Locate the cell with the specified text and output its [X, Y] center coordinate. 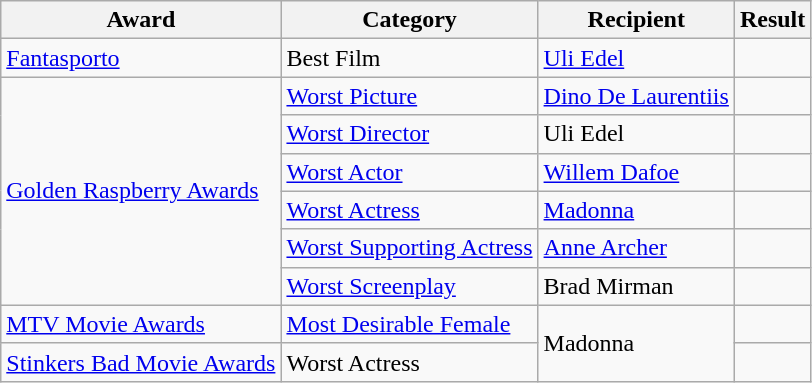
Most Desirable Female [410, 324]
Worst Picture [410, 96]
Worst Screenplay [410, 286]
Brad Mirman [636, 286]
Dino De Laurentiis [636, 96]
Golden Raspberry Awards [141, 191]
Award [141, 20]
Anne Archer [636, 248]
Worst Supporting Actress [410, 248]
Stinkers Bad Movie Awards [141, 362]
Category [410, 20]
Worst Director [410, 134]
Result [772, 20]
MTV Movie Awards [141, 324]
Recipient [636, 20]
Best Film [410, 58]
Worst Actor [410, 172]
Willem Dafoe [636, 172]
Fantasporto [141, 58]
